Output the (x, y) coordinate of the center of the cell containing the given text.  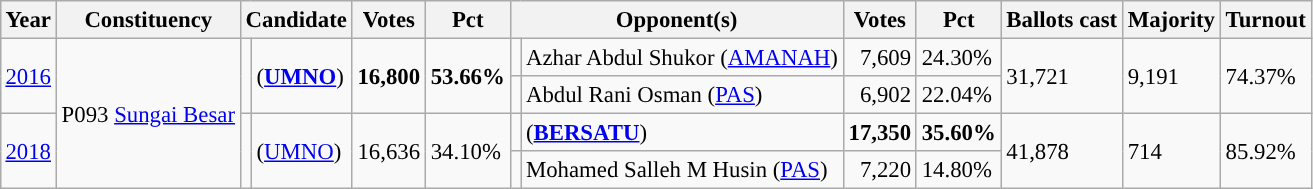
2018 (28, 152)
31,721 (1062, 76)
Abdul Rani Osman (PAS) (682, 95)
Year (28, 20)
Opponent(s) (676, 20)
6,902 (880, 95)
2016 (28, 76)
16,800 (388, 76)
17,350 (880, 133)
24.30% (958, 57)
Ballots cast (1062, 20)
(BERSATU) (682, 133)
Mohamed Salleh M Husin (PAS) (682, 170)
14.80% (958, 170)
35.60% (958, 133)
41,878 (1062, 152)
P093 Sungai Besar (148, 113)
Azhar Abdul Shukor (AMANAH) (682, 57)
85.92% (1266, 152)
7,609 (880, 57)
Constituency (148, 20)
16,636 (388, 152)
74.37% (1266, 76)
53.66% (468, 76)
Majority (1171, 20)
714 (1171, 152)
22.04% (958, 95)
34.10% (468, 152)
7,220 (880, 170)
9,191 (1171, 76)
Turnout (1266, 20)
Candidate (296, 20)
